Search for the cell housing the specified text and yield its [x, y] center coordinate. 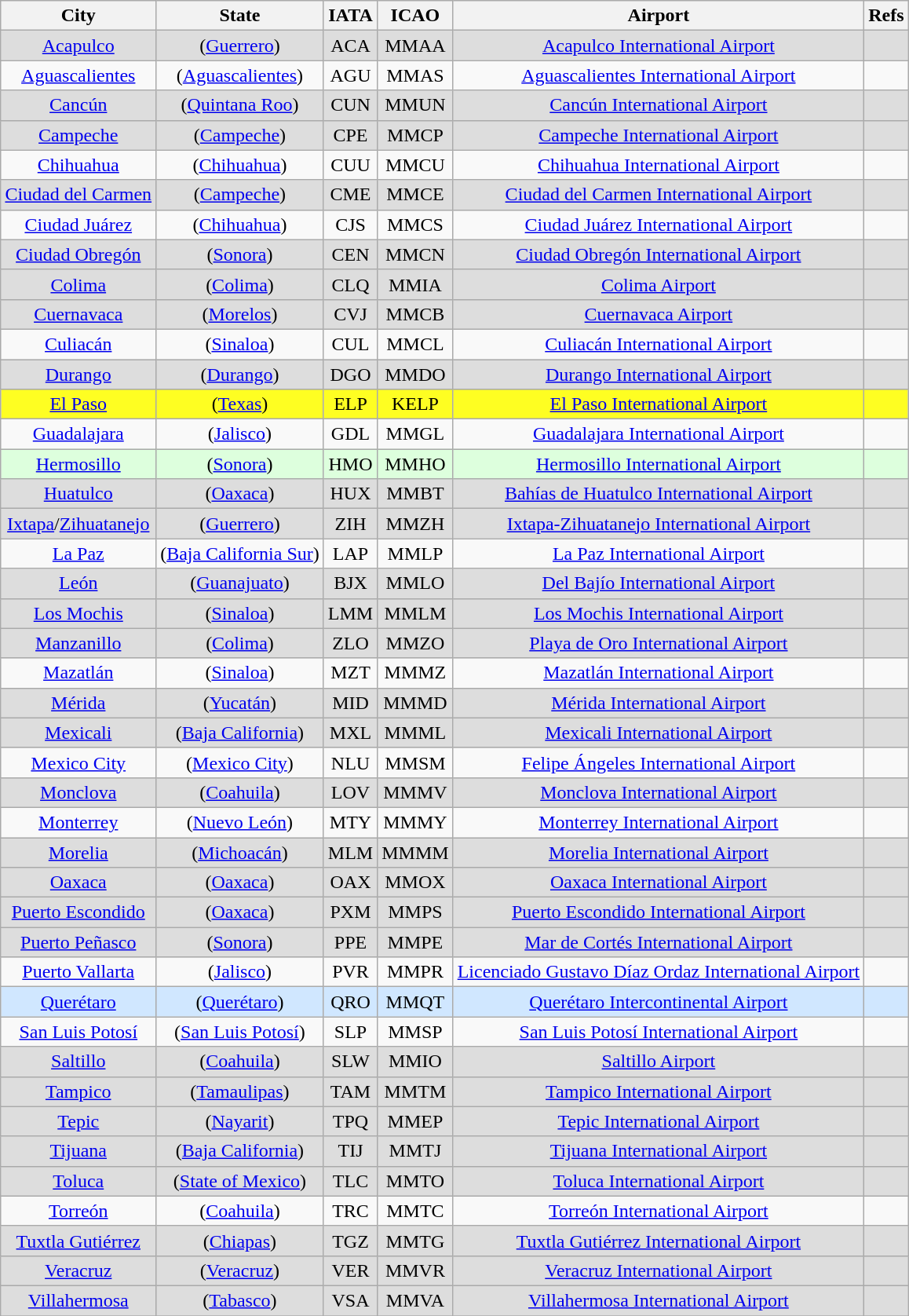
León [78, 583]
ZIH [350, 524]
MMIA [415, 284]
Puerto Peñasco [78, 942]
(Texas) [240, 404]
MMCL [415, 344]
(Nayarit) [240, 1121]
CEN [350, 254]
(Querétaro) [240, 1002]
Licenciado Gustavo Díaz Ordaz International Airport [659, 972]
MMLM [415, 613]
Monclova [78, 792]
City [78, 16]
Querétaro [78, 1002]
Acapulco [78, 46]
Culiacán [78, 344]
PXM [350, 912]
Los Mochis [78, 613]
Mérida International Airport [659, 703]
MLM [350, 852]
(Tamaulipas) [240, 1091]
CVJ [350, 314]
IATA [350, 16]
MMMV [415, 792]
Bahías de Huatulco International Airport [659, 494]
Campeche International Airport [659, 135]
MMVA [415, 1300]
La Paz International Airport [659, 554]
TLC [350, 1181]
MMMM [415, 852]
(Guanajuato) [240, 583]
Torreón [78, 1211]
Playa de Oro International Airport [659, 643]
ZLO [350, 643]
MMTJ [415, 1151]
Chihuahua [78, 165]
GDL [350, 434]
Mérida [78, 703]
Tepic International Airport [659, 1121]
MMAA [415, 46]
Huatulco [78, 494]
(Mexico City) [240, 762]
Toluca [78, 1181]
Guadalajara [78, 434]
Ciudad Obregón International Airport [659, 254]
MMDO [415, 375]
MMMD [415, 703]
Mazatlán [78, 673]
MID [350, 703]
ICAO [415, 16]
Manzanillo [78, 643]
MMEP [415, 1121]
MMTO [415, 1181]
Mexicali [78, 733]
MMTG [415, 1241]
Ciudad Juárez [78, 225]
Mar de Cortés International Airport [659, 942]
Aguascalientes International Airport [659, 75]
MMLO [415, 583]
MMAS [415, 75]
Toluca International Airport [659, 1181]
(Quintana Roo) [240, 105]
Morelia International Airport [659, 852]
MMCE [415, 195]
HMO [350, 464]
MMMZ [415, 673]
Cuernavaca Airport [659, 314]
La Paz [78, 554]
MTY [350, 822]
BJX [350, 583]
Durango [78, 375]
Mexico City [78, 762]
MMML [415, 733]
Saltillo [78, 1062]
El Paso [78, 404]
Colima Airport [659, 284]
MZT [350, 673]
Campeche [78, 135]
MMPE [415, 942]
TPQ [350, 1121]
CJS [350, 225]
(Baja California Sur) [240, 554]
TAM [350, 1091]
TGZ [350, 1241]
ELP [350, 404]
Tampico [78, 1091]
MMCU [415, 165]
Morelia [78, 852]
Cuernavaca [78, 314]
Cancún [78, 105]
MMBT [415, 494]
MMLP [415, 554]
Refs [886, 16]
MMPS [415, 912]
CUU [350, 165]
(Yucatán) [240, 703]
VER [350, 1270]
Durango International Airport [659, 375]
ACA [350, 46]
MMCS [415, 225]
Tijuana [78, 1151]
Puerto Vallarta [78, 972]
Monclova International Airport [659, 792]
QRO [350, 1002]
MMZO [415, 643]
Felipe Ángeles International Airport [659, 762]
TIJ [350, 1151]
MMVR [415, 1270]
MXL [350, 733]
San Luis Potosí [78, 1032]
PVR [350, 972]
Hermosillo [78, 464]
CUL [350, 344]
SLW [350, 1062]
MMGL [415, 434]
(State of Mexico) [240, 1181]
Acapulco International Airport [659, 46]
MMQT [415, 1002]
Torreón International Airport [659, 1211]
State [240, 16]
LOV [350, 792]
VSA [350, 1300]
Tuxtla Gutiérrez [78, 1241]
MMCB [415, 314]
Ciudad Juárez International Airport [659, 225]
Tuxtla Gutiérrez International Airport [659, 1241]
(Durango) [240, 375]
Querétaro Intercontinental Airport [659, 1002]
MMTC [415, 1211]
Veracruz [78, 1270]
Ciudad del Carmen [78, 195]
Cancún International Airport [659, 105]
(Morelos) [240, 314]
(Veracruz) [240, 1270]
Saltillo Airport [659, 1062]
(Aguascalientes) [240, 75]
MMSM [415, 762]
(Nuevo León) [240, 822]
Puerto Escondido [78, 912]
MMCN [415, 254]
NLU [350, 762]
CLQ [350, 284]
OAX [350, 883]
Ixtapa/Zihuatanejo [78, 524]
Aguascalientes [78, 75]
Ixtapa-Zihuatanejo International Airport [659, 524]
Culiacán International Airport [659, 344]
SLP [350, 1032]
Ciudad del Carmen International Airport [659, 195]
(Michoacán) [240, 852]
MMHO [415, 464]
Tampico International Airport [659, 1091]
PPE [350, 942]
Mazatlán International Airport [659, 673]
Monterrey International Airport [659, 822]
Airport [659, 16]
MMUN [415, 105]
MMPR [415, 972]
MMIO [415, 1062]
KELP [415, 404]
Colima [78, 284]
(Tabasco) [240, 1300]
Ciudad Obregón [78, 254]
Oaxaca International Airport [659, 883]
Chihuahua International Airport [659, 165]
Villahermosa [78, 1300]
CUN [350, 105]
Del Bajío International Airport [659, 583]
MMSP [415, 1032]
(San Luis Potosí) [240, 1032]
CPE [350, 135]
CME [350, 195]
Hermosillo International Airport [659, 464]
AGU [350, 75]
Tijuana International Airport [659, 1151]
LMM [350, 613]
Oaxaca [78, 883]
(Chiapas) [240, 1241]
San Luis Potosí International Airport [659, 1032]
MMTM [415, 1091]
MMCP [415, 135]
Guadalajara International Airport [659, 434]
LAP [350, 554]
Los Mochis International Airport [659, 613]
Tepic [78, 1121]
TRC [350, 1211]
Puerto Escondido International Airport [659, 912]
HUX [350, 494]
Monterrey [78, 822]
MMOX [415, 883]
Veracruz International Airport [659, 1270]
DGO [350, 375]
Mexicali International Airport [659, 733]
MMZH [415, 524]
MMMY [415, 822]
El Paso International Airport [659, 404]
Villahermosa International Airport [659, 1300]
